Provide the [X, Y] coordinate of the cell's center where the given text is located.  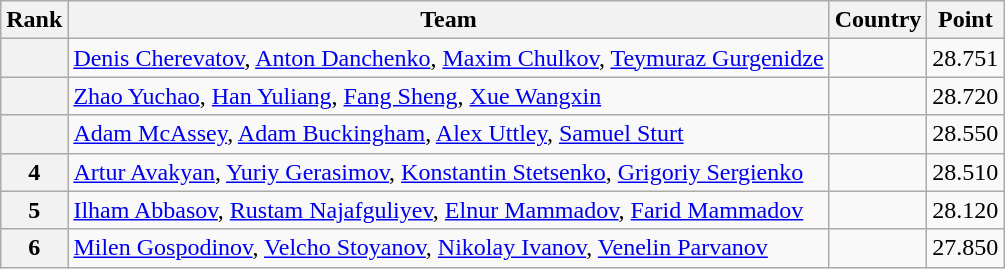
Zhao Yuchao, Han Yuliang, Fang Sheng, Xue Wangxin [448, 96]
Milen Gospodinov, Velcho Stoyanov, Nikolay Ivanov, Venelin Parvanov [448, 248]
4 [34, 172]
28.510 [966, 172]
28.120 [966, 210]
Team [448, 20]
28.720 [966, 96]
Rank [34, 20]
Artur Avakyan, Yuriy Gerasimov, Konstantin Stetsenko, Grigoriy Sergienko [448, 172]
Denis Cherevatov, Anton Danchenko, Maxim Chulkov, Teymuraz Gurgenidze [448, 58]
6 [34, 248]
Ilham Abbasov, Rustam Najafguliyev, Elnur Mammadov, Farid Mammadov [448, 210]
5 [34, 210]
28.751 [966, 58]
Point [966, 20]
Country [878, 20]
27.850 [966, 248]
28.550 [966, 134]
Adam McAssey, Adam Buckingham, Alex Uttley, Samuel Sturt [448, 134]
